Output the [x, y] coordinate of the center of the cell containing the given text.  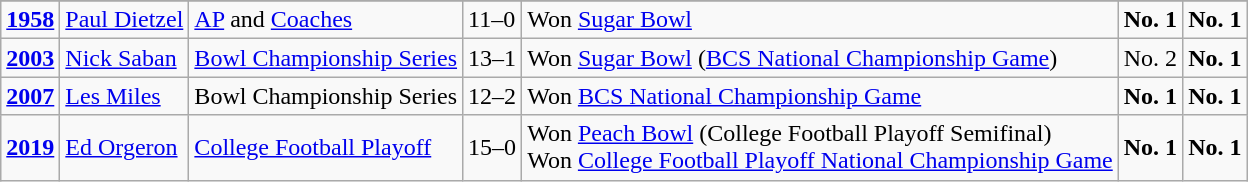
12–2 [492, 96]
2003 [30, 58]
13–1 [492, 58]
Les Miles [124, 96]
College Football Playoff [326, 148]
No. 2 [1150, 58]
2019 [30, 148]
AP and Coaches [326, 20]
11–0 [492, 20]
Ed Orgeron [124, 148]
2007 [30, 96]
Paul Dietzel [124, 20]
Won Sugar Bowl [820, 20]
Won Peach Bowl (College Football Playoff Semifinal) Won College Football Playoff National Championship Game [820, 148]
1958 [30, 20]
Nick Saban [124, 58]
15–0 [492, 148]
Won BCS National Championship Game [820, 96]
Won Sugar Bowl (BCS National Championship Game) [820, 58]
